Pinpoint the cell where the given text exists, returning its (X, Y) midpoint coordinate. 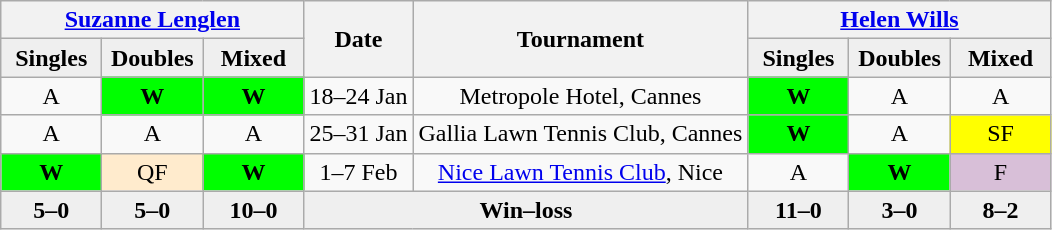
Tournament (580, 39)
25–31 Jan (358, 134)
QF (152, 172)
3–0 (900, 210)
1–7 Feb (358, 172)
Date (358, 39)
Win–loss (526, 210)
Nice Lawn Tennis Club, Nice (580, 172)
Suzanne Lenglen (152, 20)
F (1000, 172)
18–24 Jan (358, 96)
Helen Wills (900, 20)
10–0 (254, 210)
Gallia Lawn Tennis Club, Cannes (580, 134)
11–0 (798, 210)
Metropole Hotel, Cannes (580, 96)
SF (1000, 134)
8–2 (1000, 210)
